Extract the [X, Y] coordinate from the center of the cell holding the provided text.  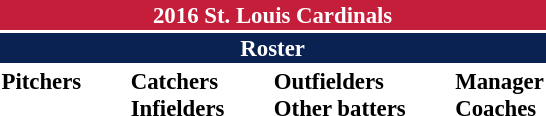
2016 St. Louis Cardinals [272, 15]
Roster [272, 48]
